Determine the (X, Y) coordinate at the center of the cell enclosing the given text.  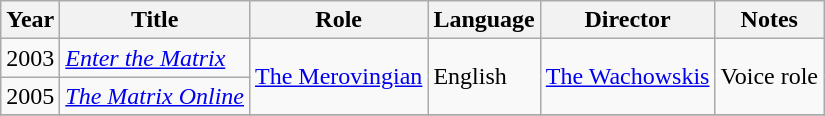
English (484, 77)
Enter the Matrix (155, 58)
The Matrix Online (155, 96)
Title (155, 20)
Director (628, 20)
Role (339, 20)
Year (30, 20)
The Wachowskis (628, 77)
2005 (30, 96)
2003 (30, 58)
Voice role (770, 77)
Language (484, 20)
The Merovingian (339, 77)
Notes (770, 20)
